Provide the [X, Y] coordinate of the cell's center where the given text is located.  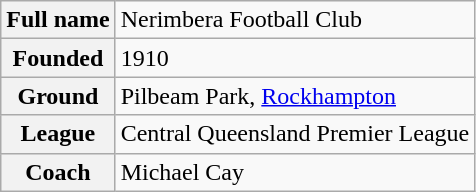
League [58, 134]
Pilbeam Park, Rockhampton [295, 96]
1910 [295, 58]
Michael Cay [295, 172]
Founded [58, 58]
Nerimbera Football Club [295, 20]
Central Queensland Premier League [295, 134]
Coach [58, 172]
Full name [58, 20]
Ground [58, 96]
